Identify which cell holds the provided text, then report its (x, y) central coordinate. 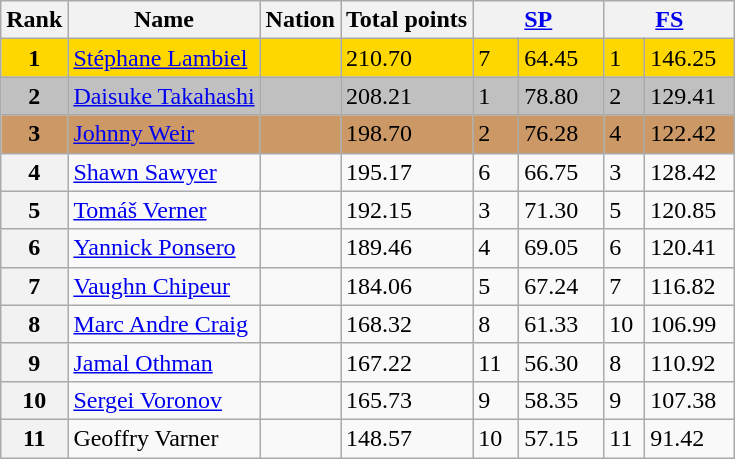
Rank (34, 20)
Nation (300, 20)
69.05 (562, 248)
129.41 (690, 96)
122.42 (690, 134)
61.33 (562, 324)
Stéphane Lambiel (164, 58)
67.24 (562, 286)
120.85 (690, 210)
195.17 (406, 172)
146.25 (690, 58)
76.28 (562, 134)
Vaughn Chipeur (164, 286)
189.46 (406, 248)
Yannick Ponsero (164, 248)
210.70 (406, 58)
198.70 (406, 134)
167.22 (406, 362)
Shawn Sawyer (164, 172)
58.35 (562, 400)
Marc Andre Craig (164, 324)
66.75 (562, 172)
168.32 (406, 324)
Name (164, 20)
Daisuke Takahashi (164, 96)
208.21 (406, 96)
Tomáš Verner (164, 210)
110.92 (690, 362)
128.42 (690, 172)
116.82 (690, 286)
91.42 (690, 438)
64.45 (562, 58)
107.38 (690, 400)
Johnny Weir (164, 134)
56.30 (562, 362)
120.41 (690, 248)
SP (538, 20)
165.73 (406, 400)
Jamal Othman (164, 362)
106.99 (690, 324)
78.80 (562, 96)
FS (670, 20)
192.15 (406, 210)
Sergei Voronov (164, 400)
Geoffry Varner (164, 438)
71.30 (562, 210)
184.06 (406, 286)
Total points (406, 20)
57.15 (562, 438)
148.57 (406, 438)
